Find where the given text appears and provide that cell's center as (X, Y) coordinate. 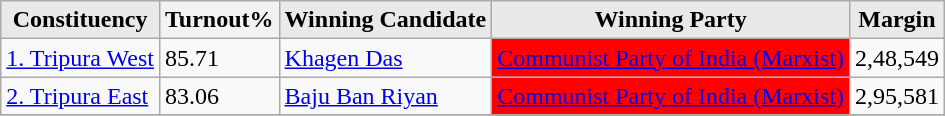
2,48,549 (896, 58)
2. Tripura East (80, 96)
Winning Candidate (386, 20)
83.06 (219, 96)
85.71 (219, 58)
Turnout% (219, 20)
1. Tripura West (80, 58)
Constituency (80, 20)
2,95,581 (896, 96)
Winning Party (671, 20)
Baju Ban Riyan (386, 96)
Khagen Das (386, 58)
Margin (896, 20)
